Identify which cell holds the provided text, then report its [X, Y] central coordinate. 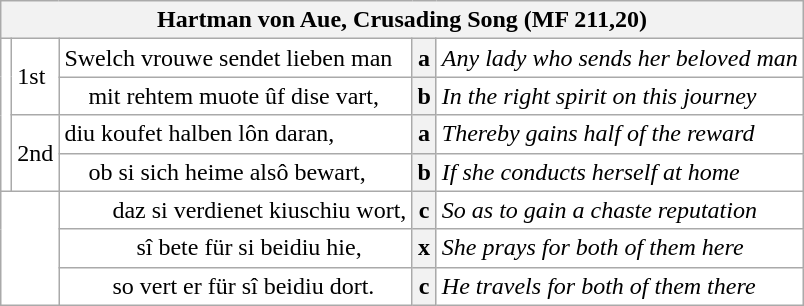
sî bete für si beidiu hie, [236, 248]
mit rehtem muote ûf dise vart, [236, 96]
If she conducts herself at home [620, 172]
In the right spirit on this journey [620, 96]
Any lady who sends her beloved man [620, 58]
1st [36, 77]
He travels for both of them there [620, 286]
ob si sich heime alsô bewart, [236, 172]
daz si verdienet kiuschiu wort, [236, 210]
2nd [36, 153]
She prays for both of them here [620, 248]
diu koufet halben lôn daran, [236, 134]
Thereby gains half of the reward [620, 134]
so vert er für sî beidiu dort. [236, 286]
So as to gain a chaste reputation [620, 210]
Hartman von Aue, Crusading Song (MF 211,20) [402, 20]
x [424, 248]
Swelch vrouwe sendet lieben man [236, 58]
